Capture the cell that displays the provided text and extract its (X, Y) central coordinate. 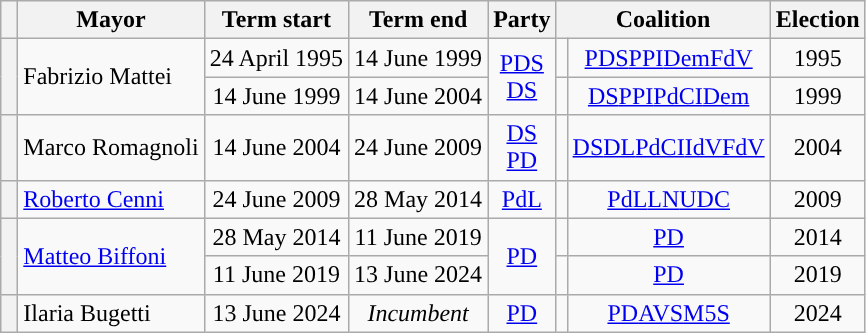
Party (522, 20)
Term start (276, 20)
2009 (818, 199)
DSPD (522, 148)
Election (818, 20)
PDSPPIDemFdV (668, 58)
1995 (818, 58)
Term end (418, 20)
PdLLNUDC (668, 199)
Ilaria Bugetti (111, 313)
2019 (818, 275)
DSDLPdCIIdVFdV (668, 148)
2014 (818, 237)
PDAVSM5S (668, 313)
Fabrizio Mattei (111, 77)
Marco Romagnoli (111, 148)
Roberto Cenni (111, 199)
2024 (818, 313)
Mayor (111, 20)
Incumbent (418, 313)
2004 (818, 148)
PDSDS (522, 77)
Coalition (663, 20)
Matteo Biffoni (111, 256)
1999 (818, 96)
PdL (522, 199)
24 April 1995 (276, 58)
DSPPIPdCIDem (668, 96)
